Scan for the cell matching the given text and deliver its (x, y) coordinate at center. 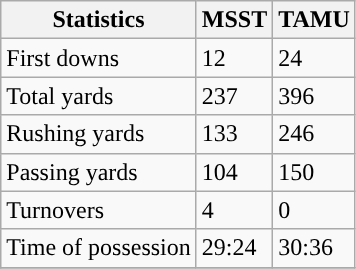
Time of possession (99, 248)
First downs (99, 58)
4 (234, 210)
MSST (234, 20)
Passing yards (99, 172)
29:24 (234, 248)
104 (234, 172)
24 (314, 58)
12 (234, 58)
30:36 (314, 248)
396 (314, 96)
Statistics (99, 20)
Turnovers (99, 210)
Rushing yards (99, 134)
237 (234, 96)
TAMU (314, 20)
150 (314, 172)
246 (314, 134)
133 (234, 134)
0 (314, 210)
Total yards (99, 96)
